Extract the [X, Y] coordinate from the center of the cell holding the provided text.  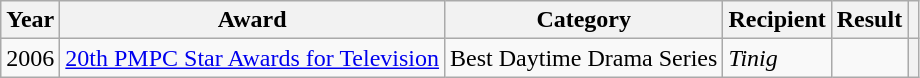
Best Daytime Drama Series [584, 58]
Tinig [777, 58]
Category [584, 20]
Result [869, 20]
20th PMPC Star Awards for Television [252, 58]
Year [30, 20]
Recipient [777, 20]
Award [252, 20]
2006 [30, 58]
